Output the (x, y) coordinate of the center of the cell containing the given text.  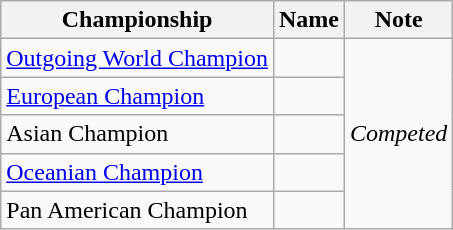
Note (398, 20)
Oceanian Champion (138, 172)
Name (308, 20)
Asian Champion (138, 134)
European Champion (138, 96)
Competed (398, 134)
Outgoing World Champion (138, 58)
Championship (138, 20)
Pan American Champion (138, 210)
